Scan for the cell matching the given text and deliver its (x, y) coordinate at center. 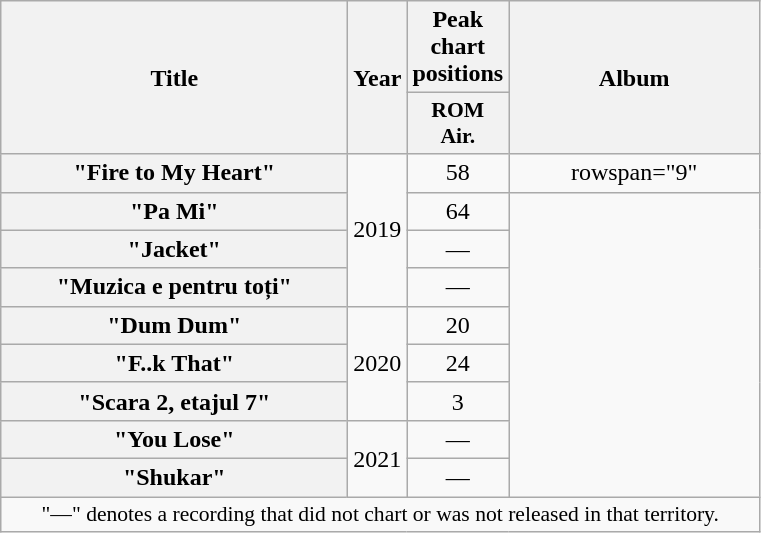
Peak chart positions (458, 47)
Title (174, 78)
"Shukar" (174, 477)
"Muzica e pentru toți" (174, 287)
"F..k That" (174, 363)
ROMAir. (458, 124)
"Scara 2, etajul 7" (174, 401)
Album (634, 78)
"You Lose" (174, 439)
20 (458, 325)
24 (458, 363)
"Dum Dum" (174, 325)
2020 (378, 363)
"—" denotes a recording that did not chart or was not released in that territory. (380, 514)
rowspan="9" (634, 173)
3 (458, 401)
"Fire to My Heart" (174, 173)
2021 (378, 458)
2019 (378, 230)
"Jacket" (174, 249)
64 (458, 211)
58 (458, 173)
"Pa Mi" (174, 211)
Year (378, 78)
